Provide the (X, Y) coordinate of the cell's center where the given text is located.  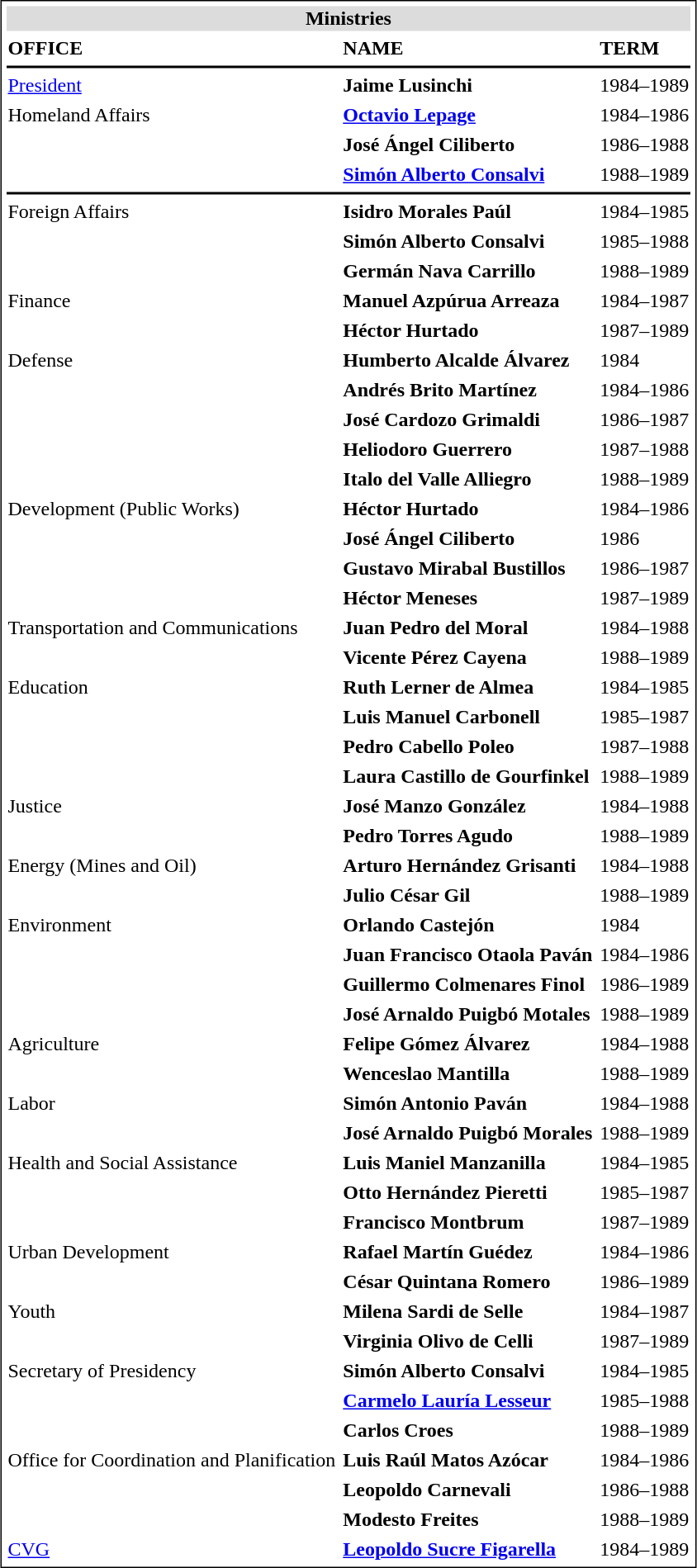
Health and Social Assistance (172, 1163)
Homeland Affairs (172, 115)
Guillermo Colmenares Finol (467, 985)
José Arnaldo Puigbó Morales (467, 1134)
OFFICE (172, 49)
José Cardozo Grimaldi (467, 420)
Leopoldo Carnevali (467, 1490)
Jaime Lusinchi (467, 85)
Isidro Morales Paúl (467, 212)
Juan Pedro del Moral (467, 628)
Milena Sardi de Selle (467, 1312)
Rafael Martín Guédez (467, 1253)
Wenceslao Mantilla (467, 1074)
Simón Antonio Paván (467, 1104)
Andrés Brito Martínez (467, 391)
Energy (Mines and Oil) (172, 866)
Otto Hernández Pieretti (467, 1193)
Pedro Torres Agudo (467, 836)
Leopoldo Sucre Figarella (467, 1550)
José Arnaldo Puigbó Motales (467, 1015)
President (172, 85)
Transportation and Communications (172, 628)
Ruth Lerner de Almea (467, 688)
Manuel Azpúrua Arreaza (467, 301)
Germán Nava Carrillo (467, 272)
César Quintana Romero (467, 1282)
Carlos Croes (467, 1431)
Justice (172, 807)
Development (Public Works) (172, 509)
Foreign Affairs (172, 212)
Education (172, 688)
1986 (644, 539)
Heliodoro Guerrero (467, 450)
Finance (172, 301)
Agriculture (172, 1045)
Julio César Gil (467, 896)
Luis Raúl Matos Azócar (467, 1461)
Pedro Cabello Poleo (467, 747)
Felipe Gómez Álvarez (467, 1045)
Labor (172, 1104)
Defense (172, 361)
Orlando Castejón (467, 926)
TERM (644, 49)
Secretary of Presidency (172, 1371)
Humberto Alcalde Álvarez (467, 361)
Héctor Meneses (467, 599)
Juan Francisco Otaola Paván (467, 955)
Youth (172, 1312)
Vicente Pérez Cayena (467, 658)
Modesto Freites (467, 1520)
Carmelo Lauría Lesseur (467, 1401)
Laura Castillo de Gourfinkel (467, 777)
José Manzo González (467, 807)
Urban Development (172, 1253)
Luis Manuel Carbonell (467, 718)
CVG (172, 1550)
Arturo Hernández Grisanti (467, 866)
Ministries (348, 19)
Luis Maniel Manzanilla (467, 1163)
Francisco Montbrum (467, 1223)
Virginia Olivo de Celli (467, 1342)
Italo del Valle Alliegro (467, 480)
Gustavo Mirabal Bustillos (467, 569)
NAME (467, 49)
Office for Coordination and Planification (172, 1461)
Octavio Lepage (467, 115)
Environment (172, 926)
